Return [x, y] of the center of cell containing provided text 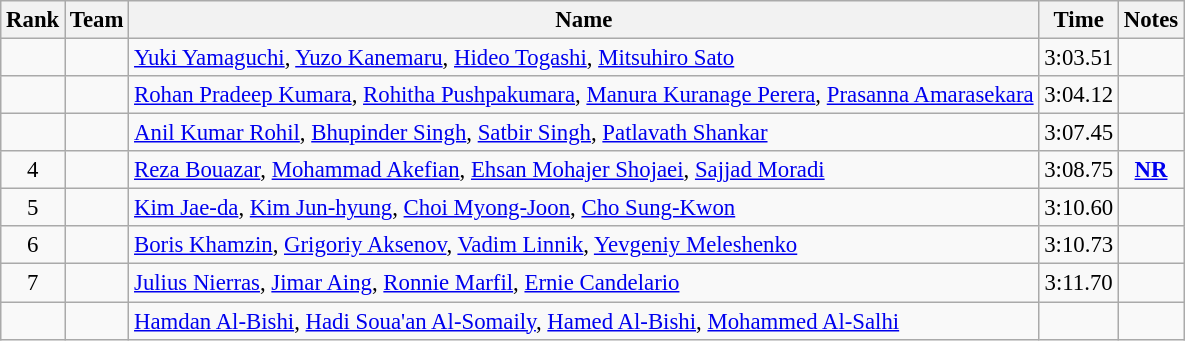
7 [33, 283]
3:04.12 [1079, 95]
Rank [33, 20]
Reza Bouazar, Mohammad Akefian, Ehsan Mohajer Shojaei, Sajjad Moradi [584, 170]
Julius Nierras, Jimar Aing, Ronnie Marfil, Ernie Candelario [584, 283]
NR [1150, 170]
3:10.73 [1079, 245]
Boris Khamzin, Grigoriy Aksenov, Vadim Linnik, Yevgeniy Meleshenko [584, 245]
5 [33, 208]
3:11.70 [1079, 283]
3:08.75 [1079, 170]
3:07.45 [1079, 133]
3:03.51 [1079, 58]
3:10.60 [1079, 208]
Anil Kumar Rohil, Bhupinder Singh, Satbir Singh, Patlavath Shankar [584, 133]
Notes [1150, 20]
Time [1079, 20]
Yuki Yamaguchi, Yuzo Kanemaru, Hideo Togashi, Mitsuhiro Sato [584, 58]
4 [33, 170]
Name [584, 20]
Hamdan Al-Bishi, Hadi Soua'an Al-Somaily, Hamed Al-Bishi, Mohammed Al-Salhi [584, 321]
Kim Jae-da, Kim Jun-hyung, Choi Myong-Joon, Cho Sung-Kwon [584, 208]
Rohan Pradeep Kumara, Rohitha Pushpakumara, Manura Kuranage Perera, Prasanna Amarasekara [584, 95]
6 [33, 245]
Team [97, 20]
